Return (X, Y) of the center of cell containing provided text 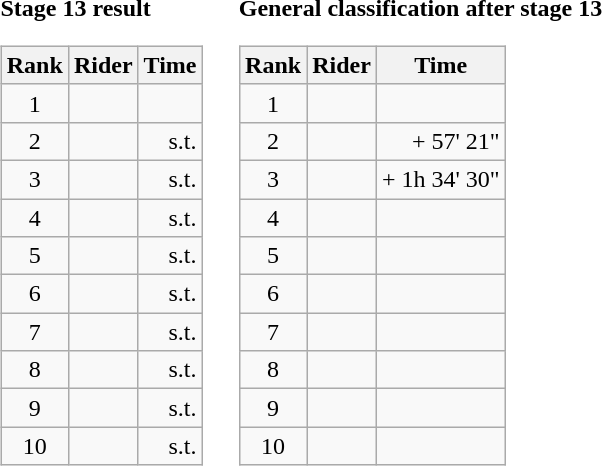
+ 57' 21" (440, 141)
+ 1h 34' 30" (440, 179)
